Pinpoint the cell where the given text exists, returning its [X, Y] midpoint coordinate. 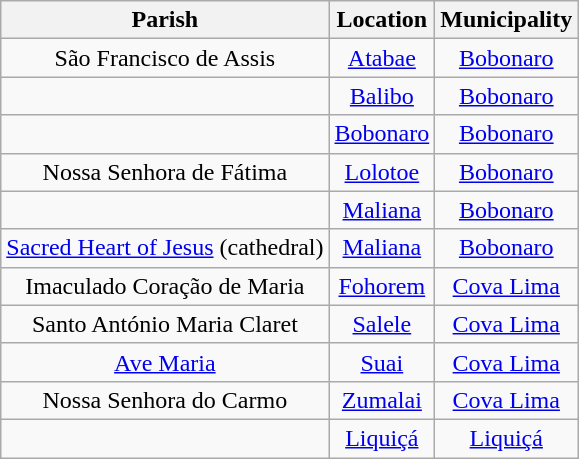
Suai [382, 362]
Balibo [382, 96]
Sacred Heart of Jesus (cathedral) [165, 248]
Zumalai [382, 400]
Imaculado Coração de Maria [165, 286]
Location [382, 20]
Nossa Senhora de Fátima [165, 172]
Municipality [506, 20]
Salele [382, 324]
Parish [165, 20]
São Francisco de Assis [165, 58]
Fohorem [382, 286]
Ave Maria [165, 362]
Atabae [382, 58]
Lolotoe [382, 172]
Santo António Maria Claret [165, 324]
Nossa Senhora do Carmo [165, 400]
